Determine the (x, y) coordinate at the center of the cell enclosing the given text.  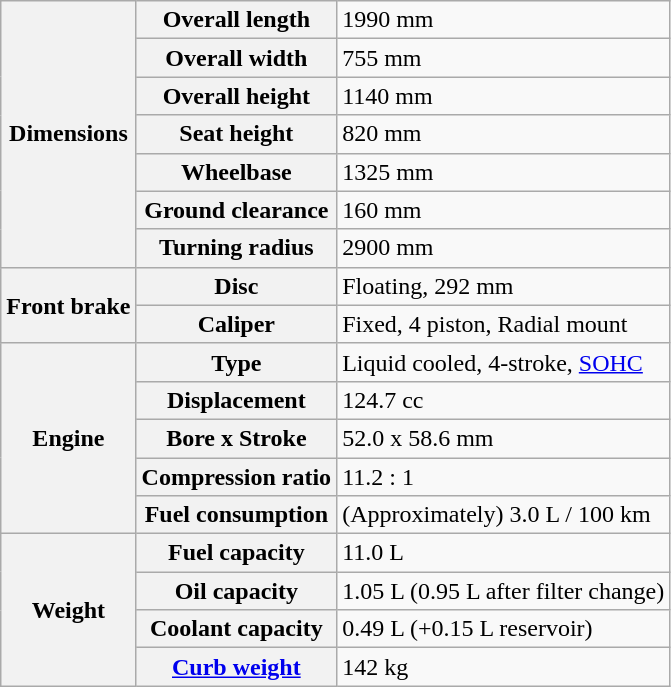
1325 mm (504, 172)
Dimensions (68, 134)
Overall height (236, 96)
Displacement (236, 400)
Bore x Stroke (236, 438)
11.0 L (504, 553)
Compression ratio (236, 477)
1990 mm (504, 20)
Wheelbase (236, 172)
Fuel consumption (236, 515)
Liquid cooled, 4-stroke, SOHC (504, 362)
Fixed, 4 piston, Radial mount (504, 324)
11.2 : 1 (504, 477)
Type (236, 362)
Coolant capacity (236, 629)
160 mm (504, 210)
124.7 cc (504, 400)
Curb weight (236, 667)
2900 mm (504, 248)
0.49 L (+0.15 L reservoir) (504, 629)
755 mm (504, 58)
Oil capacity (236, 591)
52.0 x 58.6 mm (504, 438)
Weight (68, 610)
Engine (68, 438)
Overall length (236, 20)
Floating, 292 mm (504, 286)
Front brake (68, 305)
1.05 L (0.95 L after filter change) (504, 591)
142 kg (504, 667)
Overall width (236, 58)
Turning radius (236, 248)
Seat height (236, 134)
(Approximately) 3.0 L / 100 km (504, 515)
1140 mm (504, 96)
Ground clearance (236, 210)
Disc (236, 286)
Fuel capacity (236, 553)
Caliper (236, 324)
820 mm (504, 134)
